Extract the [X, Y] coordinate from the center of the cell holding the provided text.  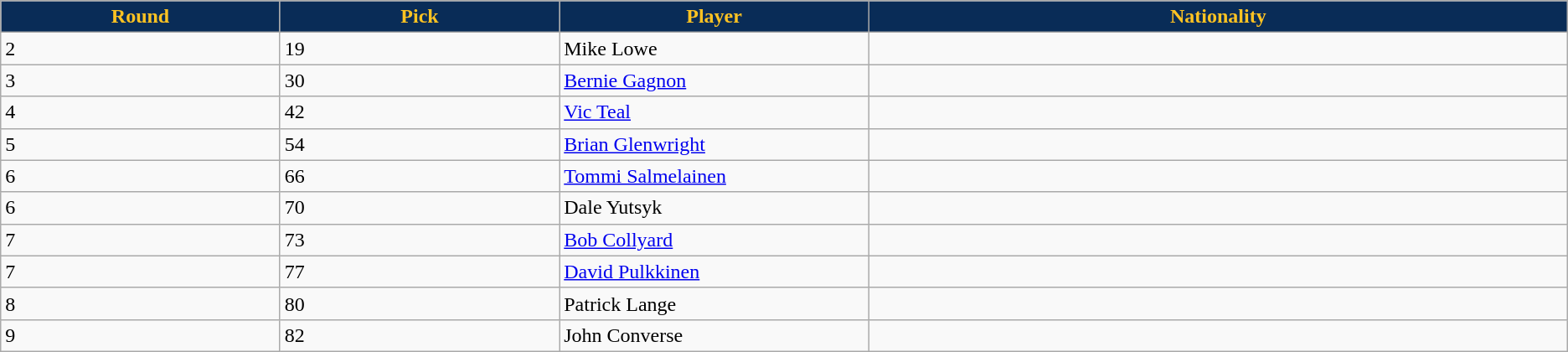
Dale Yutsyk [714, 208]
19 [419, 49]
8 [141, 303]
73 [419, 240]
Patrick Lange [714, 303]
66 [419, 176]
5 [141, 144]
Round [141, 17]
77 [419, 272]
Player [714, 17]
9 [141, 335]
Vic Teal [714, 112]
Bob Collyard [714, 240]
4 [141, 112]
70 [419, 208]
30 [419, 80]
John Converse [714, 335]
82 [419, 335]
80 [419, 303]
Mike Lowe [714, 49]
Tommi Salmelainen [714, 176]
42 [419, 112]
54 [419, 144]
2 [141, 49]
3 [141, 80]
Bernie Gagnon [714, 80]
Brian Glenwright [714, 144]
Nationality [1218, 17]
Pick [419, 17]
David Pulkkinen [714, 272]
